From the cell containing the given text, extract its center point as [x, y] coordinate. 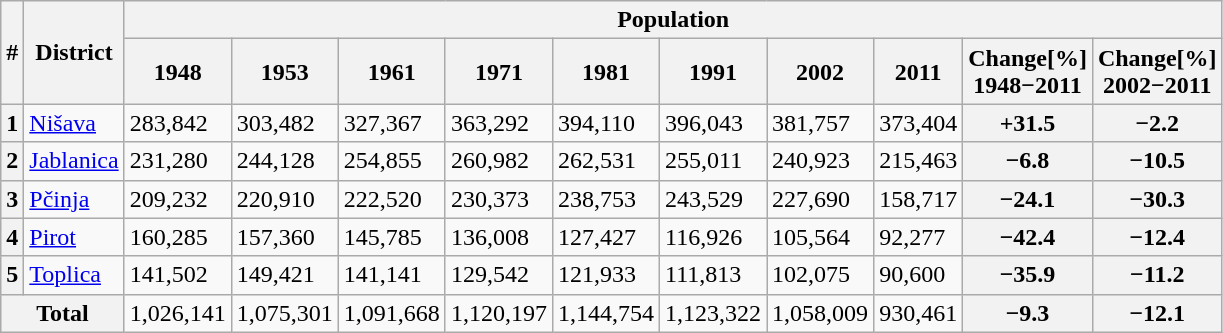
1,075,301 [284, 313]
363,292 [498, 123]
1948 [178, 72]
240,923 [820, 161]
2011 [918, 72]
2 [12, 161]
Jablanica [74, 161]
2002 [820, 72]
394,110 [606, 123]
127,427 [606, 237]
136,008 [498, 237]
116,926 [712, 237]
1991 [712, 72]
−11.2 [1157, 275]
255,011 [712, 161]
254,855 [392, 161]
141,502 [178, 275]
222,520 [392, 199]
Toplica [74, 275]
4 [12, 237]
105,564 [820, 237]
327,367 [392, 123]
141,141 [392, 275]
209,232 [178, 199]
Pirot [74, 237]
1,120,197 [498, 313]
930,461 [918, 313]
1971 [498, 72]
−12.1 [1157, 313]
92,277 [918, 237]
−10.5 [1157, 161]
396,043 [712, 123]
5 [12, 275]
260,982 [498, 161]
1,144,754 [606, 313]
157,360 [284, 237]
Nišava [74, 123]
Total [62, 313]
231,280 [178, 161]
121,933 [606, 275]
102,075 [820, 275]
−24.1 [1028, 199]
Population [673, 20]
1981 [606, 72]
−30.3 [1157, 199]
−35.9 [1028, 275]
158,717 [918, 199]
# [12, 52]
1,058,009 [820, 313]
160,285 [178, 237]
−2.2 [1157, 123]
Change[%]2002−2011 [1157, 72]
283,842 [178, 123]
230,373 [498, 199]
111,813 [712, 275]
District [74, 52]
1,091,668 [392, 313]
145,785 [392, 237]
215,463 [918, 161]
1961 [392, 72]
227,690 [820, 199]
220,910 [284, 199]
373,404 [918, 123]
+31.5 [1028, 123]
244,128 [284, 161]
90,600 [918, 275]
149,421 [284, 275]
238,753 [606, 199]
3 [12, 199]
Pčinja [74, 199]
−6.8 [1028, 161]
1,026,141 [178, 313]
−42.4 [1028, 237]
243,529 [712, 199]
303,482 [284, 123]
−9.3 [1028, 313]
1953 [284, 72]
262,531 [606, 161]
−12.4 [1157, 237]
1 [12, 123]
1,123,322 [712, 313]
129,542 [498, 275]
Change[%]1948−2011 [1028, 72]
381,757 [820, 123]
